Locate the cell with the specified text and output its [X, Y] center coordinate. 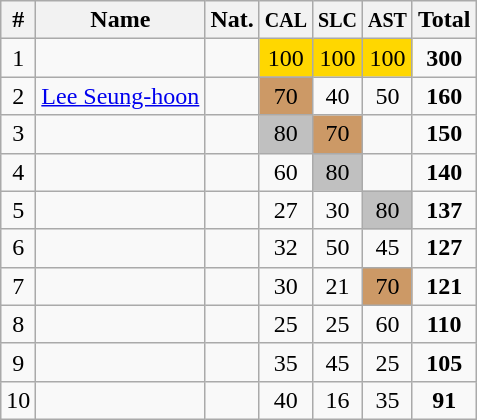
150 [444, 134]
CAL [286, 20]
6 [18, 248]
4 [18, 172]
Total [444, 20]
5 [18, 210]
127 [444, 248]
121 [444, 286]
32 [286, 248]
137 [444, 210]
91 [444, 400]
SLC [338, 20]
16 [338, 400]
8 [18, 324]
27 [286, 210]
160 [444, 96]
140 [444, 172]
Nat. [232, 20]
110 [444, 324]
7 [18, 286]
AST [387, 20]
Lee Seung-hoon [120, 96]
21 [338, 286]
10 [18, 400]
300 [444, 58]
Name [120, 20]
2 [18, 96]
3 [18, 134]
105 [444, 362]
9 [18, 362]
# [18, 20]
1 [18, 58]
